Capture the cell that displays the provided text and extract its [x, y] central coordinate. 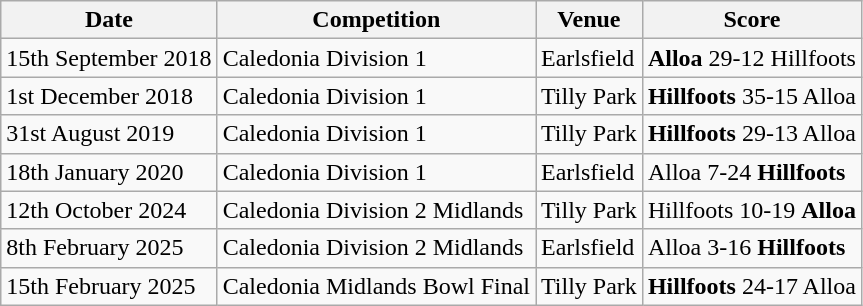
Alloa 7-24 Hillfoots [752, 172]
Hillfoots 29-13 Alloa [752, 134]
Date [109, 20]
18th January 2020 [109, 172]
Hillfoots 10-19 Alloa [752, 210]
Caledonia Midlands Bowl Final [376, 286]
15th February 2025 [109, 286]
15th September 2018 [109, 58]
Score [752, 20]
31st August 2019 [109, 134]
Hillfoots 24-17 Alloa [752, 286]
Competition [376, 20]
Venue [590, 20]
Alloa 3-16 Hillfoots [752, 248]
Alloa 29-12 Hillfoots [752, 58]
8th February 2025 [109, 248]
1st December 2018 [109, 96]
12th October 2024 [109, 210]
Hillfoots 35-15 Alloa [752, 96]
